Search for the cell housing the specified text and yield its (x, y) center coordinate. 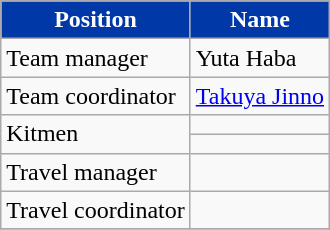
Kitmen (96, 134)
Team coordinator (96, 96)
Team manager (96, 58)
Travel coordinator (96, 210)
Name (260, 20)
Takuya Jinno (260, 96)
Travel manager (96, 172)
Yuta Haba (260, 58)
Position (96, 20)
